Provide the (x, y) coordinate of the cell's center where the given text is located.  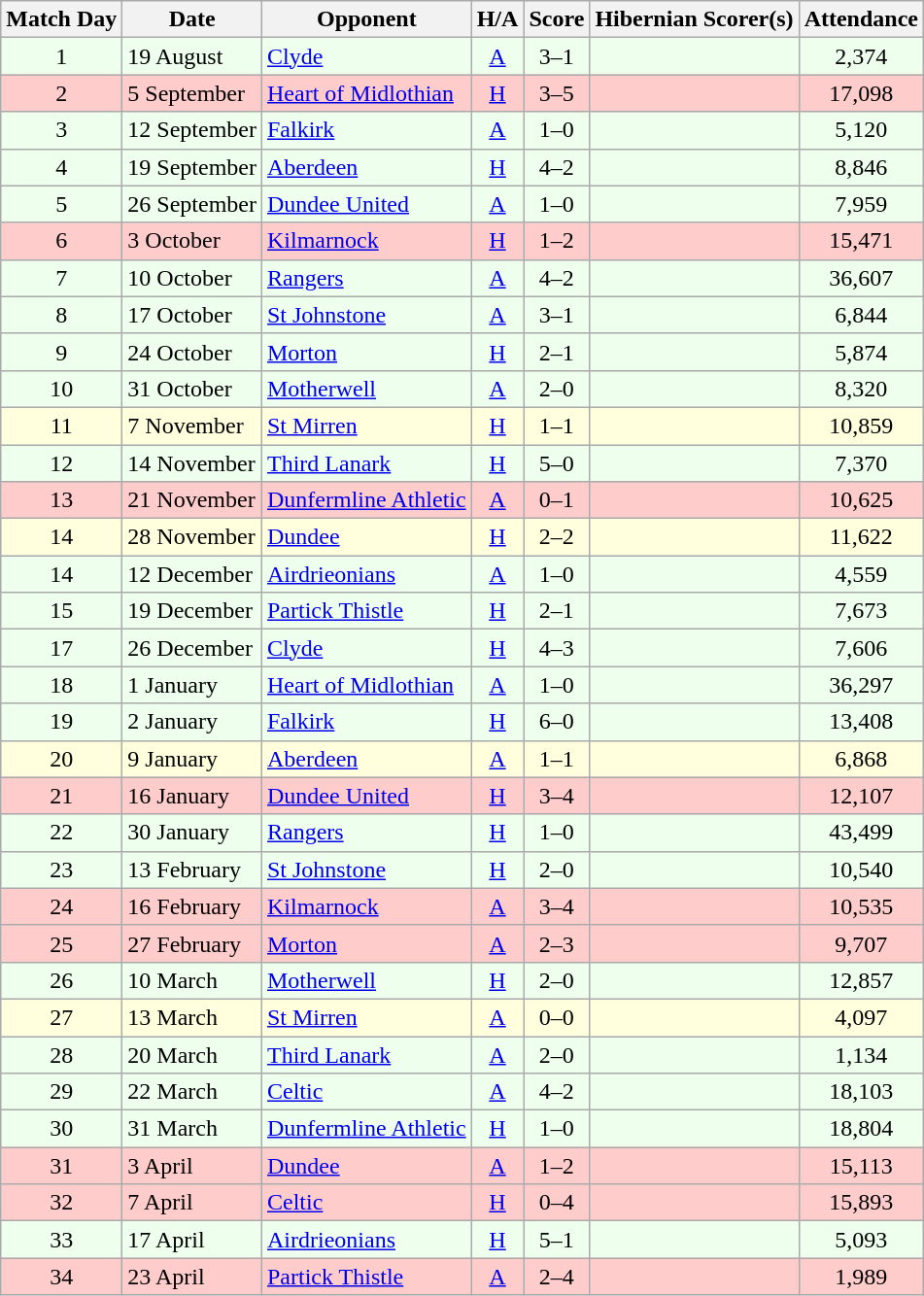
15,113 (861, 1166)
7,606 (861, 648)
4,559 (861, 574)
Match Day (62, 19)
34 (62, 1277)
26 September (192, 204)
28 (62, 1054)
11,622 (861, 537)
7 November (192, 426)
2 January (192, 722)
19 December (192, 611)
Attendance (861, 19)
13 February (192, 870)
6,844 (861, 315)
10,625 (861, 500)
10,535 (861, 906)
1,134 (861, 1054)
13 March (192, 1017)
8 (62, 315)
Score (557, 19)
9 January (192, 759)
3 (62, 130)
2–4 (557, 1277)
30 (62, 1129)
7,959 (861, 204)
12 (62, 463)
7 (62, 278)
6,868 (861, 759)
29 (62, 1092)
25 (62, 943)
17 October (192, 315)
31 (62, 1166)
0–1 (557, 500)
20 (62, 759)
3–5 (557, 93)
23 April (192, 1277)
32 (62, 1203)
2–2 (557, 537)
31 October (192, 389)
6 (62, 241)
5,874 (861, 352)
20 March (192, 1054)
18 (62, 685)
11 (62, 426)
36,297 (861, 685)
H/A (497, 19)
Opponent (366, 19)
4–3 (557, 648)
33 (62, 1240)
10,859 (861, 426)
24 (62, 906)
12,857 (861, 980)
26 December (192, 648)
19 (62, 722)
30 January (192, 833)
17 April (192, 1240)
12 December (192, 574)
6–0 (557, 722)
Hibernian Scorer(s) (694, 19)
4,097 (861, 1017)
43,499 (861, 833)
27 (62, 1017)
10 March (192, 980)
4 (62, 167)
19 August (192, 56)
7,673 (861, 611)
15,893 (861, 1203)
15 (62, 611)
23 (62, 870)
17,098 (861, 93)
12,107 (861, 796)
8,846 (861, 167)
27 February (192, 943)
8,320 (861, 389)
5 September (192, 93)
7,370 (861, 463)
5–1 (557, 1240)
16 February (192, 906)
0–0 (557, 1017)
13 (62, 500)
21 November (192, 500)
18,804 (861, 1129)
19 September (192, 167)
5 (62, 204)
9 (62, 352)
24 October (192, 352)
2–3 (557, 943)
12 September (192, 130)
22 (62, 833)
36,607 (861, 278)
16 January (192, 796)
5,120 (861, 130)
13,408 (861, 722)
9,707 (861, 943)
5–0 (557, 463)
28 November (192, 537)
7 April (192, 1203)
21 (62, 796)
10 October (192, 278)
10,540 (861, 870)
17 (62, 648)
15,471 (861, 241)
Date (192, 19)
14 November (192, 463)
2,374 (861, 56)
26 (62, 980)
3 October (192, 241)
0–4 (557, 1203)
2 (62, 93)
3 April (192, 1166)
22 March (192, 1092)
10 (62, 389)
31 March (192, 1129)
1 (62, 56)
5,093 (861, 1240)
1,989 (861, 1277)
1 January (192, 685)
18,103 (861, 1092)
